For the text-containing cell, return its midpoint in (x, y) coordinate format. 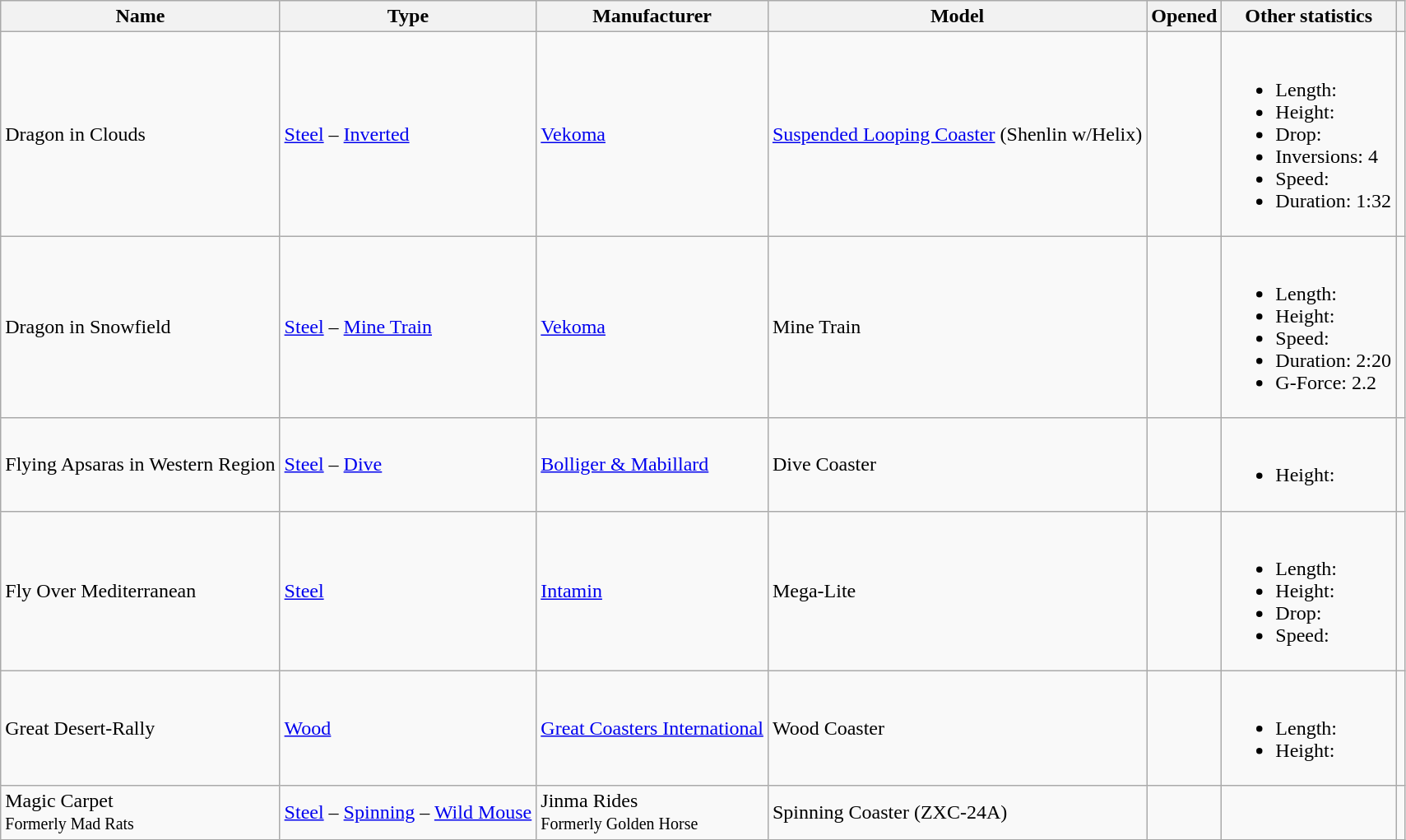
Steel – Inverted (408, 134)
Name (140, 16)
Wood Coaster (957, 728)
Bolliger & Mabillard (652, 464)
Manufacturer (652, 16)
Wood (408, 728)
Length: Height: Drop: Inversions: 4Speed: Duration: 1:32 (1309, 134)
Steel – Mine Train (408, 327)
Intamin (652, 591)
Dragon in Clouds (140, 134)
Mine Train (957, 327)
Jinma RidesFormerly Golden Horse (652, 813)
Magic CarpetFormerly Mad Rats (140, 813)
Dive Coaster (957, 464)
Spinning Coaster (ZXC-24A) (957, 813)
Flying Apsaras in Western Region (140, 464)
Mega-Lite (957, 591)
Model (957, 16)
Steel – Dive (408, 464)
Fly Over Mediterranean (140, 591)
Great Coasters International (652, 728)
Other statistics (1309, 16)
Type (408, 16)
Steel – Spinning – Wild Mouse (408, 813)
Length: Height: Drop: Speed: (1309, 591)
Height: (1309, 464)
Dragon in Snowfield (140, 327)
Suspended Looping Coaster (Shenlin w/Helix) (957, 134)
Length: Height: (1309, 728)
Steel (408, 591)
Length: Height: Speed: Duration: 2:20G-Force: 2.2 (1309, 327)
Great Desert-Rally (140, 728)
Opened (1185, 16)
